Detect which cell encompasses the target text, then output its (x, y) center coordinate. 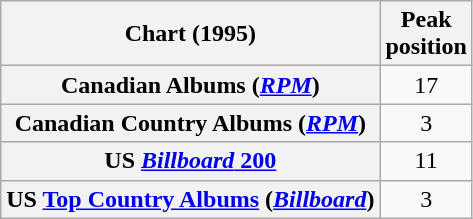
US Top Country Albums (Billboard) (190, 199)
US Billboard 200 (190, 161)
11 (426, 161)
Canadian Country Albums (RPM) (190, 123)
Chart (1995) (190, 34)
Peak position (426, 34)
Canadian Albums (RPM) (190, 85)
17 (426, 85)
